Provide the [x, y] coordinate of the cell's center where the given text is located.  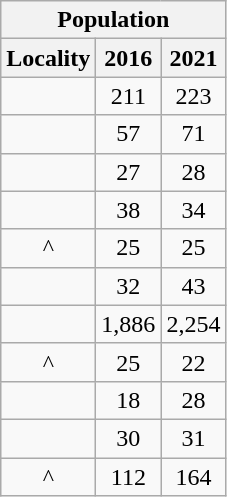
2,254 [194, 324]
71 [194, 134]
38 [128, 210]
18 [128, 400]
57 [128, 134]
43 [194, 286]
31 [194, 438]
164 [194, 477]
2021 [194, 58]
34 [194, 210]
Locality [48, 58]
223 [194, 96]
27 [128, 172]
211 [128, 96]
112 [128, 477]
Population [114, 20]
32 [128, 286]
2016 [128, 58]
1,886 [128, 324]
30 [128, 438]
22 [194, 362]
